Locate the cell with the specified text and output its (X, Y) center coordinate. 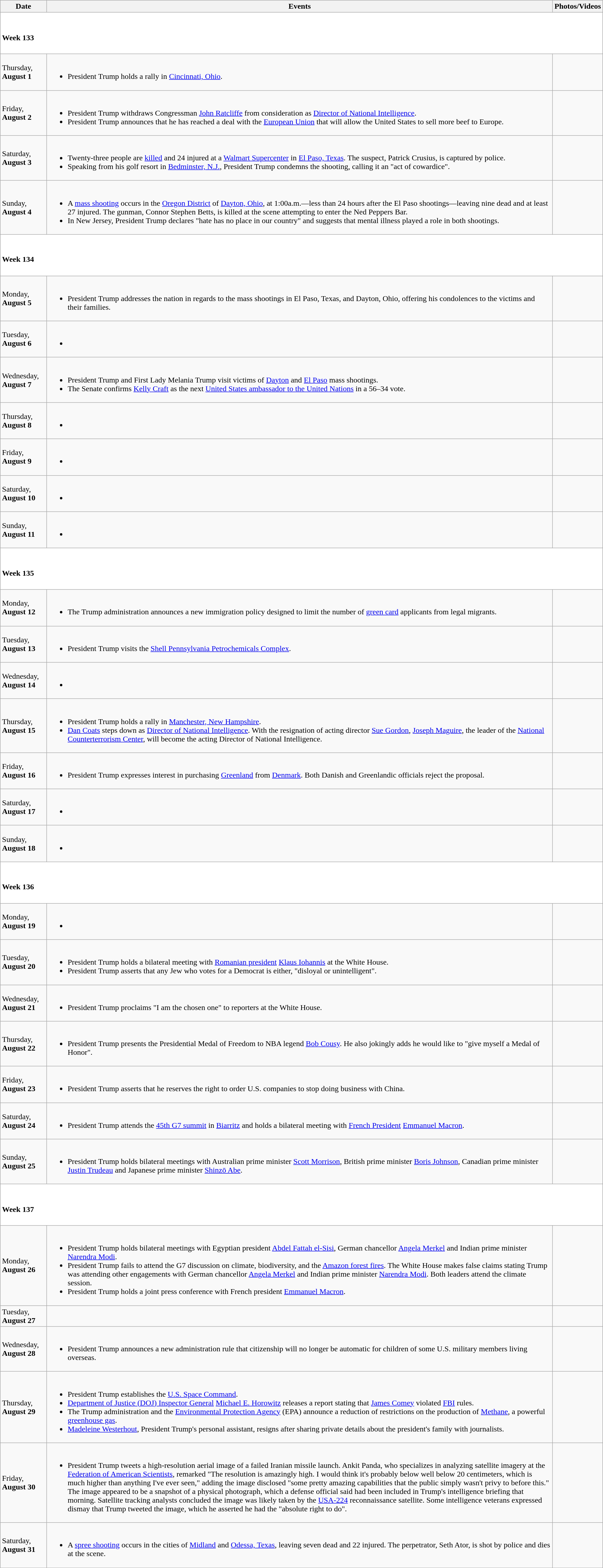
President Trump proclaims "I am the chosen one" to reporters at the White House. (300, 1003)
Thursday, August 8 (24, 420)
President Trump asserts that he reserves the right to order U.S. companies to stop doing business with China. (300, 1084)
Sunday, August 18 (24, 844)
Week 135 (301, 569)
Saturday, August 24 (24, 1121)
Events (300, 6)
President Trump holds a rally in Cincinnati, Ohio. (300, 72)
President Trump visits the Shell Pennsylvania Petrochemicals Complex. (300, 644)
Week 137 (301, 1205)
Tuesday, August 13 (24, 644)
Friday, August 9 (24, 457)
Friday, August 2 (24, 113)
Tuesday, August 27 (24, 1316)
Saturday, August 17 (24, 807)
Monday, August 12 (24, 608)
Wednesday, August 14 (24, 681)
Sunday, August 11 (24, 530)
Date (24, 6)
Photos/Videos (578, 6)
Wednesday, August 21 (24, 1003)
Week 136 (301, 883)
Tuesday, August 20 (24, 962)
Monday, August 5 (24, 298)
Sunday, August 25 (24, 1162)
Thursday, August 15 (24, 726)
Thursday, August 29 (24, 1407)
Week 133 (301, 33)
President Trump expresses interest in purchasing Greenland from Denmark. Both Danish and Greenlandic officials reject the proposal. (300, 771)
Sunday, August 4 (24, 207)
Saturday, August 3 (24, 158)
Tuesday, August 6 (24, 339)
President Trump attends the 45th G7 summit in Biarritz and holds a bilateral meeting with French President Emmanuel Macron. (300, 1121)
Thursday, August 1 (24, 72)
Thursday, August 22 (24, 1044)
The Trump administration announces a new immigration policy designed to limit the number of green card applicants from legal migrants. (300, 608)
Wednesday, August 7 (24, 380)
Friday, August 16 (24, 771)
Wednesday, August 28 (24, 1349)
Saturday, August 10 (24, 493)
Friday, August 30 (24, 1483)
Week 134 (301, 255)
Saturday, August 31 (24, 1545)
Friday, August 23 (24, 1084)
Monday, August 26 (24, 1266)
Monday, August 19 (24, 921)
